Return the [X, Y] coordinate for the center point of the cell that contains the specified text.  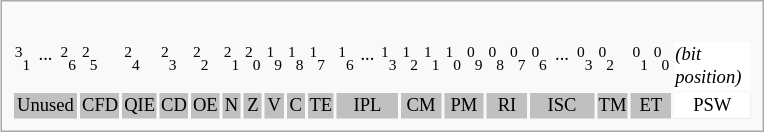
RI [507, 106]
03 [585, 66]
CFD [100, 106]
PSW [712, 106]
18 [296, 66]
26 [68, 66]
22 [205, 66]
07 [517, 66]
00 [661, 66]
24 [140, 66]
10 [453, 66]
31 [22, 66]
TE [321, 106]
Z [253, 106]
PM [464, 106]
ISC [562, 106]
16 [346, 66]
25 [100, 66]
CD [174, 106]
02 [612, 66]
V [274, 106]
23 [174, 66]
09 [474, 66]
19 [274, 66]
01 [640, 66]
08 [496, 66]
CM [421, 106]
QIE [140, 106]
OE [205, 106]
06 [539, 66]
13 [389, 66]
12 [410, 66]
11 [432, 66]
C [296, 106]
ET [651, 106]
20 [253, 66]
N [231, 106]
IPL [368, 106]
Unused [45, 106]
(bit position) [712, 66]
21 [231, 66]
TM [612, 106]
17 [321, 66]
